Return the [x, y] coordinate for the center point of the cell that contains the specified text.  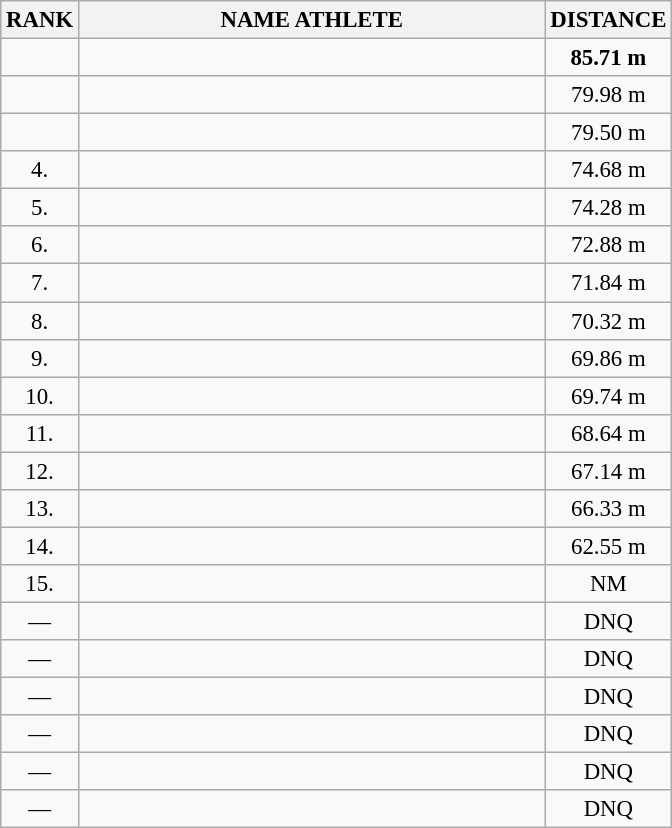
14. [40, 546]
69.74 m [608, 396]
5. [40, 208]
DISTANCE [608, 20]
9. [40, 358]
RANK [40, 20]
8. [40, 321]
79.50 m [608, 133]
NM [608, 584]
85.71 m [608, 58]
10. [40, 396]
70.32 m [608, 321]
62.55 m [608, 546]
7. [40, 283]
NAME ATHLETE [312, 20]
4. [40, 170]
69.86 m [608, 358]
12. [40, 471]
72.88 m [608, 245]
74.28 m [608, 208]
13. [40, 509]
15. [40, 584]
74.68 m [608, 170]
68.64 m [608, 433]
11. [40, 433]
79.98 m [608, 95]
66.33 m [608, 509]
67.14 m [608, 471]
71.84 m [608, 283]
6. [40, 245]
